Locate the cell with the specified text and output its [X, Y] center coordinate. 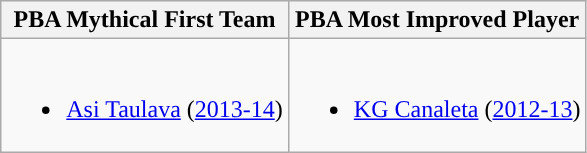
Asi Taulava (2013-14) [145, 96]
KG Canaleta (2012-13) [437, 96]
PBA Mythical First Team [145, 20]
PBA Most Improved Player [437, 20]
